Find where the given text appears and provide that cell's center as (x, y) coordinate. 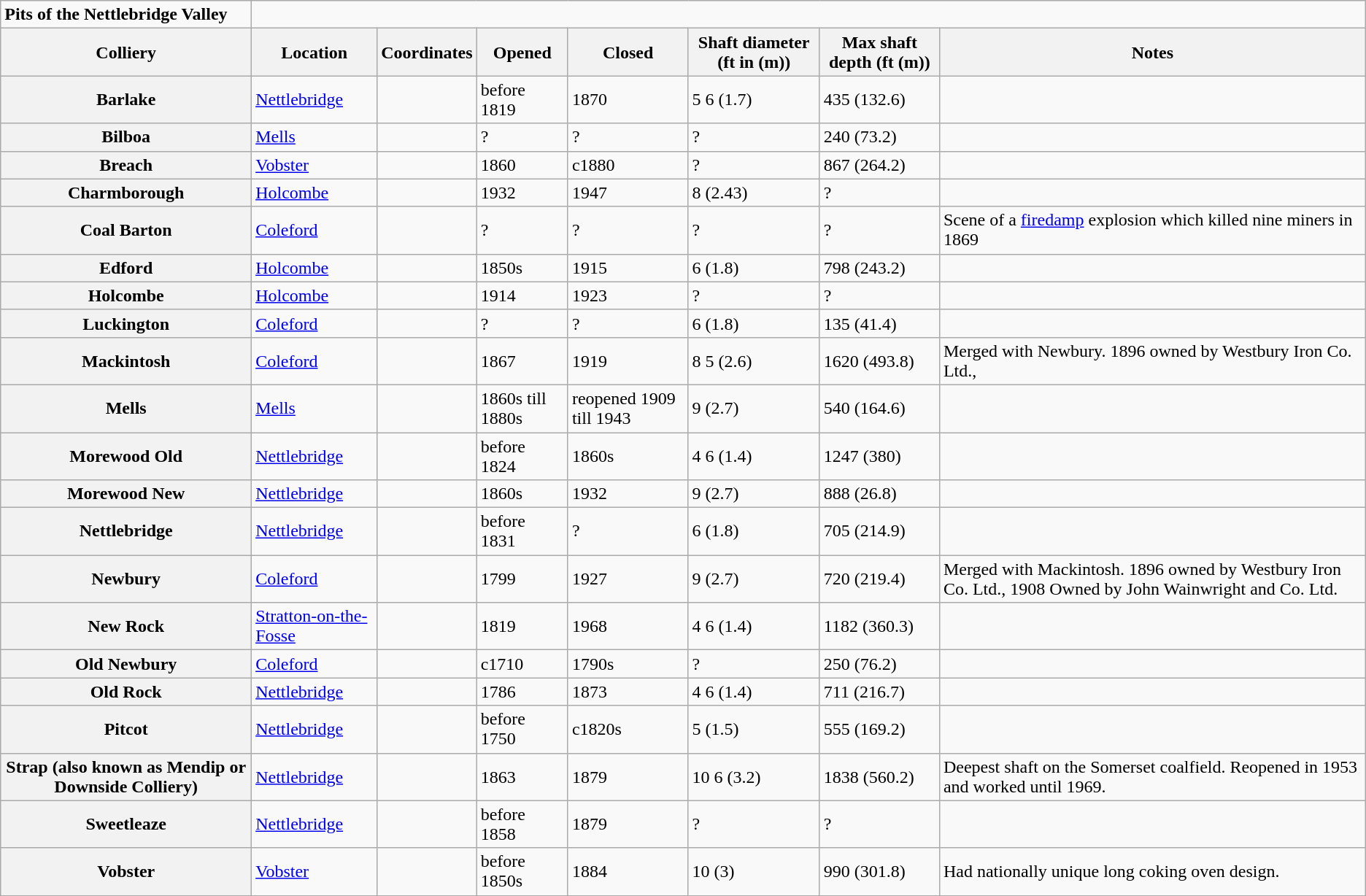
1923 (628, 296)
1182 (360.3) (879, 626)
Morewood Old (126, 455)
1790s (628, 664)
798 (243.2) (879, 268)
Edford (126, 268)
c1710 (522, 664)
Barlake (126, 99)
1620 (493.8) (879, 360)
Merged with Mackintosh. 1896 owned by Westbury Iron Co. Ltd., 1908 Owned by John Wainwright and Co. Ltd. (1152, 579)
5 (1.5) (754, 730)
New Rock (126, 626)
1884 (628, 871)
1799 (522, 579)
10 (3) (754, 871)
8 5 (2.6) (754, 360)
1947 (628, 193)
720 (219.4) (879, 579)
1915 (628, 268)
Coal Barton (126, 231)
before 1750 (522, 730)
before 1858 (522, 824)
1863 (522, 776)
240 (73.2) (879, 137)
1919 (628, 360)
555 (169.2) (879, 730)
1867 (522, 360)
990 (301.8) (879, 871)
Coordinates (427, 53)
135 (41.4) (879, 323)
Strap (also known as Mendip or Downside Colliery) (126, 776)
Colliery (126, 53)
Newbury (126, 579)
8 (2.43) (754, 193)
Deepest shaft on the Somerset coalfield. Reopened in 1953 and worked until 1969. (1152, 776)
1786 (522, 692)
Old Newbury (126, 664)
Location (315, 53)
1819 (522, 626)
Notes (1152, 53)
Had nationally unique long coking oven design. (1152, 871)
1860s till 1880s (522, 409)
Mackintosh (126, 360)
Closed (628, 53)
Pitcot (126, 730)
250 (76.2) (879, 664)
Sweetleaze (126, 824)
c1820s (628, 730)
Old Rock (126, 692)
540 (164.6) (879, 409)
1870 (628, 99)
1968 (628, 626)
Luckington (126, 323)
10 6 (3.2) (754, 776)
Pits of the Nettlebridge Valley (126, 15)
705 (214.9) (879, 531)
before 1824 (522, 455)
Morewood New (126, 494)
Merged with Newbury. 1896 owned by Westbury Iron Co. Ltd., (1152, 360)
Breach (126, 165)
c1880 (628, 165)
Bilboa (126, 137)
reopened 1909 till 1943 (628, 409)
1914 (522, 296)
1873 (628, 692)
1838 (560.2) (879, 776)
867 (264.2) (879, 165)
Scene of a firedamp explosion which killed nine miners in 1869 (1152, 231)
Opened (522, 53)
before 1831 (522, 531)
711 (216.7) (879, 692)
1850s (522, 268)
1860 (522, 165)
435 (132.6) (879, 99)
before 1850s (522, 871)
Max shaft depth (ft (m)) (879, 53)
1927 (628, 579)
5 6 (1.7) (754, 99)
Charmborough (126, 193)
before 1819 (522, 99)
1247 (380) (879, 455)
888 (26.8) (879, 494)
Shaft diameter (ft in (m)) (754, 53)
Stratton-on-the-Fosse (315, 626)
